Detect which cell encompasses the target text, then output its (X, Y) center coordinate. 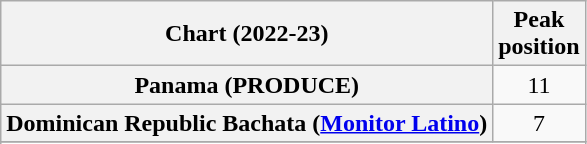
Panama (PRODUCE) (247, 85)
7 (539, 123)
Chart (2022-23) (247, 34)
Dominican Republic Bachata (Monitor Latino) (247, 123)
11 (539, 85)
Peakposition (539, 34)
